Extract the (x, y) coordinate from the center of the cell holding the provided text.  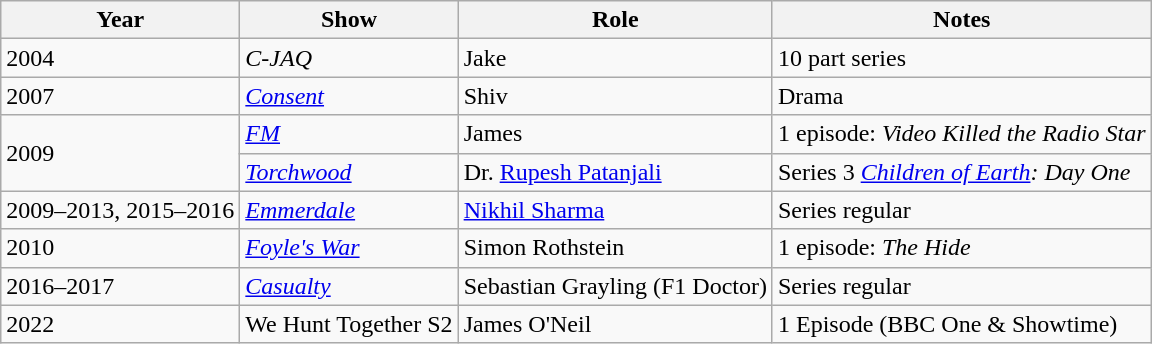
We Hunt Together S2 (349, 324)
FM (349, 134)
Notes (962, 20)
Consent (349, 96)
Year (120, 20)
2010 (120, 248)
2016–2017 (120, 286)
Sebastian Grayling (F1 Doctor) (615, 286)
James (615, 134)
Role (615, 20)
Show (349, 20)
Jake (615, 58)
1 episode: Video Killed the Radio Star (962, 134)
Series 3 Children of Earth: Day One (962, 172)
Dr. Rupesh Patanjali (615, 172)
Torchwood (349, 172)
2009–2013, 2015–2016 (120, 210)
2007 (120, 96)
Nikhil Sharma (615, 210)
Casualty (349, 286)
Shiv (615, 96)
Emmerdale (349, 210)
2004 (120, 58)
Simon Rothstein (615, 248)
Foyle's War (349, 248)
2022 (120, 324)
James O'Neil (615, 324)
Drama (962, 96)
C-JAQ (349, 58)
2009 (120, 153)
10 part series (962, 58)
1 episode: The Hide (962, 248)
1 Episode (BBC One & Showtime) (962, 324)
